Return the (x, y) coordinate for the center point of the cell that contains the specified text.  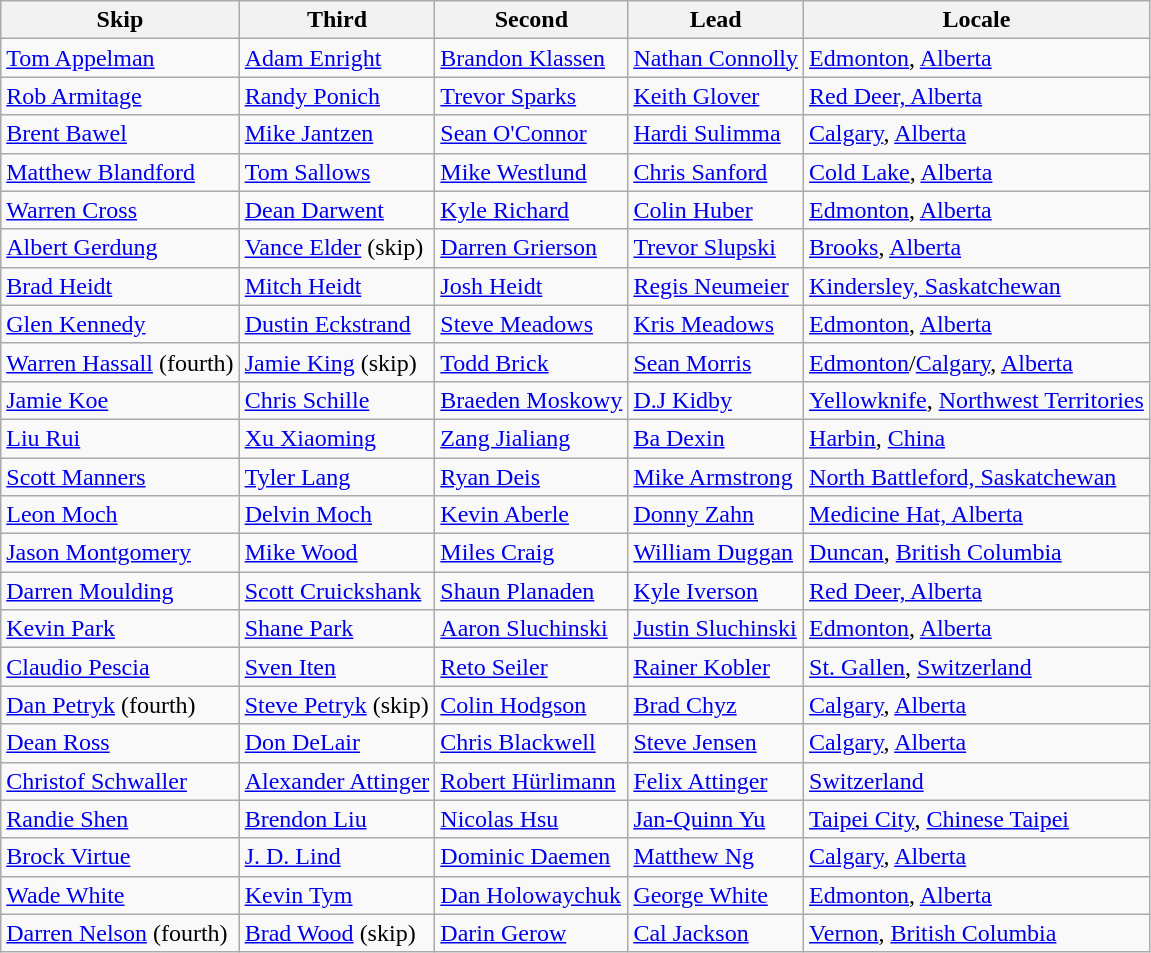
Taipei City, Chinese Taipei (977, 819)
Skip (120, 20)
Darren Nelson (fourth) (120, 933)
Nicolas Hsu (532, 819)
Mike Jantzen (337, 134)
Dan Petryk (fourth) (120, 705)
Dominic Daemen (532, 857)
Reto Seiler (532, 667)
Tom Appelman (120, 58)
Glen Kennedy (120, 324)
Colin Hodgson (532, 705)
Kevin Tym (337, 895)
Chris Sanford (716, 172)
Mike Westlund (532, 172)
Randie Shen (120, 819)
Nathan Connolly (716, 58)
Darin Gerow (532, 933)
Jamie Koe (120, 400)
Sean O'Connor (532, 134)
Vernon, British Columbia (977, 933)
Leon Moch (120, 515)
Brad Wood (skip) (337, 933)
Steve Meadows (532, 324)
Dean Darwent (337, 210)
Kevin Park (120, 629)
Tyler Lang (337, 477)
Kevin Aberle (532, 515)
Sean Morris (716, 362)
Josh Heidt (532, 286)
Sven Iten (337, 667)
Warren Hassall (fourth) (120, 362)
J. D. Lind (337, 857)
Darren Grierson (532, 248)
Wade White (120, 895)
Xu Xiaoming (337, 438)
Don DeLair (337, 743)
Todd Brick (532, 362)
Edmonton/Calgary, Alberta (977, 362)
Ba Dexin (716, 438)
Brad Heidt (120, 286)
Mike Wood (337, 553)
Braeden Moskowy (532, 400)
Trevor Sparks (532, 96)
D.J Kidby (716, 400)
Cal Jackson (716, 933)
Kris Meadows (716, 324)
Adam Enright (337, 58)
Dan Holowaychuk (532, 895)
William Duggan (716, 553)
Colin Huber (716, 210)
Brent Bawel (120, 134)
Alexander Attinger (337, 781)
Medicine Hat, Alberta (977, 515)
Tom Sallows (337, 172)
Albert Gerdung (120, 248)
Jan-Quinn Yu (716, 819)
Regis Neumeier (716, 286)
Kyle Iverson (716, 591)
Shane Park (337, 629)
Delvin Moch (337, 515)
Brendon Liu (337, 819)
Steve Petryk (skip) (337, 705)
St. Gallen, Switzerland (977, 667)
Keith Glover (716, 96)
Christof Schwaller (120, 781)
Kindersley, Saskatchewan (977, 286)
Cold Lake, Alberta (977, 172)
Darren Moulding (120, 591)
Brandon Klassen (532, 58)
Brooks, Alberta (977, 248)
Jason Montgomery (120, 553)
Dean Ross (120, 743)
Kyle Richard (532, 210)
Donny Zahn (716, 515)
Warren Cross (120, 210)
Lead (716, 20)
Duncan, British Columbia (977, 553)
Steve Jensen (716, 743)
Miles Craig (532, 553)
Scott Cruickshank (337, 591)
Justin Sluchinski (716, 629)
Dustin Eckstrand (337, 324)
Aaron Sluchinski (532, 629)
Trevor Slupski (716, 248)
Yellowknife, Northwest Territories (977, 400)
Mitch Heidt (337, 286)
Scott Manners (120, 477)
Second (532, 20)
Matthew Ng (716, 857)
Mike Armstrong (716, 477)
Brock Virtue (120, 857)
Zang Jialiang (532, 438)
Brad Chyz (716, 705)
George White (716, 895)
Vance Elder (skip) (337, 248)
Rob Armitage (120, 96)
Randy Ponich (337, 96)
Jamie King (skip) (337, 362)
Rainer Kobler (716, 667)
Harbin, China (977, 438)
North Battleford, Saskatchewan (977, 477)
Chris Blackwell (532, 743)
Liu Rui (120, 438)
Chris Schille (337, 400)
Shaun Planaden (532, 591)
Third (337, 20)
Ryan Deis (532, 477)
Switzerland (977, 781)
Felix Attinger (716, 781)
Locale (977, 20)
Matthew Blandford (120, 172)
Claudio Pescia (120, 667)
Robert Hürlimann (532, 781)
Hardi Sulimma (716, 134)
